Determine the (X, Y) coordinate at the center of the cell enclosing the given text.  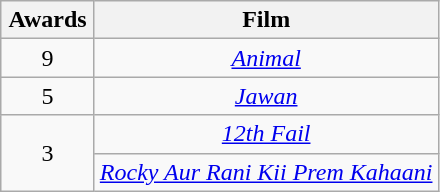
5 (48, 96)
Jawan (266, 96)
3 (48, 153)
Animal (266, 58)
12th Fail (266, 134)
Film (266, 20)
Awards (48, 20)
9 (48, 58)
Rocky Aur Rani Kii Prem Kahaani (266, 172)
